Return [x, y] of the center of cell containing provided text 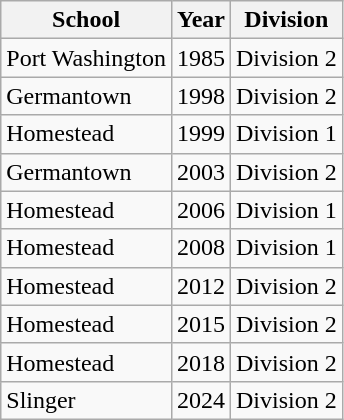
School [86, 20]
1999 [200, 134]
2024 [200, 400]
2012 [200, 286]
1985 [200, 58]
Year [200, 20]
2006 [200, 210]
Slinger [86, 400]
1998 [200, 96]
Port Washington [86, 58]
2008 [200, 248]
2003 [200, 172]
Division [287, 20]
2018 [200, 362]
2015 [200, 324]
